Return the (X, Y) coordinate for the center point of the cell that contains the specified text.  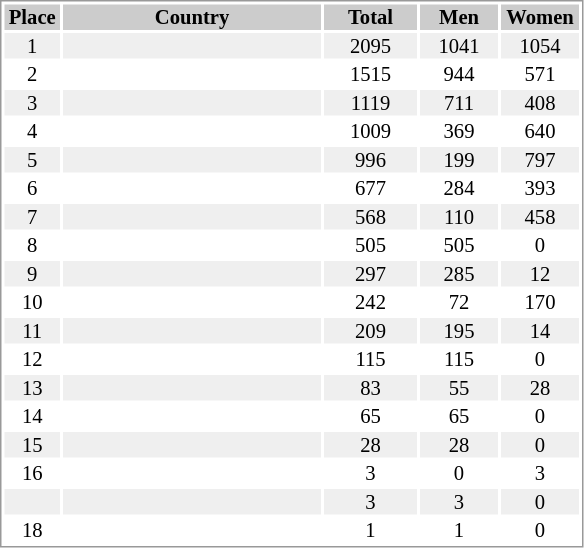
242 (370, 303)
1119 (370, 103)
285 (459, 274)
209 (370, 331)
408 (540, 103)
Total (370, 17)
2095 (370, 46)
Country (192, 17)
568 (370, 217)
944 (459, 75)
2 (32, 75)
16 (32, 473)
11 (32, 331)
677 (370, 189)
458 (540, 217)
13 (32, 388)
Women (540, 17)
55 (459, 388)
6 (32, 189)
797 (540, 160)
996 (370, 160)
4 (32, 131)
297 (370, 274)
8 (32, 245)
393 (540, 189)
1054 (540, 46)
1041 (459, 46)
9 (32, 274)
18 (32, 531)
1515 (370, 75)
195 (459, 331)
284 (459, 189)
5 (32, 160)
83 (370, 388)
199 (459, 160)
170 (540, 303)
369 (459, 131)
Place (32, 17)
110 (459, 217)
7 (32, 217)
72 (459, 303)
571 (540, 75)
640 (540, 131)
711 (459, 103)
15 (32, 445)
10 (32, 303)
Men (459, 17)
1009 (370, 131)
